Detect which cell encompasses the target text, then output its [X, Y] center coordinate. 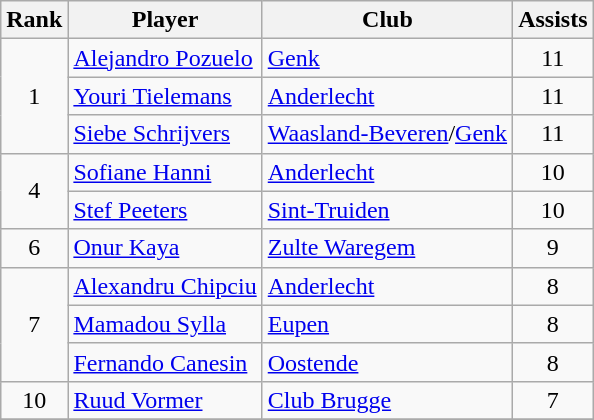
Alexandru Chipciu [165, 286]
1 [34, 96]
Ruud Vormer [165, 400]
Siebe Schrijvers [165, 134]
Youri Tielemans [165, 96]
Genk [387, 58]
Sofiane Hanni [165, 172]
Onur Kaya [165, 248]
Assists [553, 20]
Alejandro Pozuelo [165, 58]
Eupen [387, 324]
Stef Peeters [165, 210]
Oostende [387, 362]
4 [34, 191]
Player [165, 20]
Zulte Waregem [387, 248]
Sint-Truiden [387, 210]
Club [387, 20]
Club Brugge [387, 400]
6 [34, 248]
Rank [34, 20]
Fernando Canesin [165, 362]
Mamadou Sylla [165, 324]
9 [553, 248]
Waasland-Beveren/Genk [387, 134]
